Pinpoint the cell where the given text exists, returning its [x, y] midpoint coordinate. 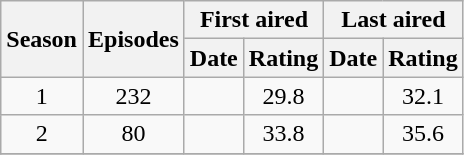
1 [42, 96]
First aired [254, 20]
Last aired [394, 20]
2 [42, 134]
33.8 [283, 134]
29.8 [283, 96]
Season [42, 39]
32.1 [423, 96]
80 [133, 134]
Episodes [133, 39]
232 [133, 96]
35.6 [423, 134]
